For the text-containing cell, return its midpoint in [X, Y] coordinate format. 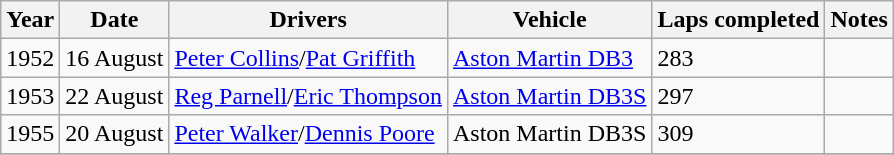
1953 [30, 96]
1955 [30, 134]
16 August [114, 58]
Aston Martin DB3 [549, 58]
309 [738, 134]
22 August [114, 96]
1952 [30, 58]
Drivers [308, 20]
Vehicle [549, 20]
Date [114, 20]
20 August [114, 134]
283 [738, 58]
297 [738, 96]
Peter Walker/Dennis Poore [308, 134]
Year [30, 20]
Peter Collins/Pat Griffith [308, 58]
Reg Parnell/Eric Thompson [308, 96]
Laps completed [738, 20]
Notes [859, 20]
